Pinpoint the cell where the given text exists, returning its [X, Y] midpoint coordinate. 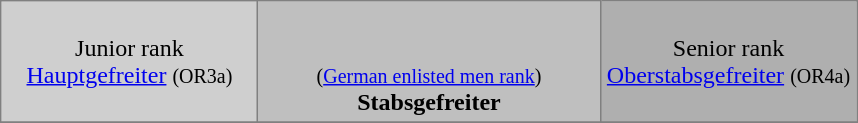
Senior rankOberstabsgefreiter (OR4a) [728, 62]
(German enlisted men rank)Stabsgefreiter [429, 62]
Junior rankHauptgefreiter (OR3a) [130, 62]
